Scan for the cell matching the given text and deliver its (x, y) coordinate at center. 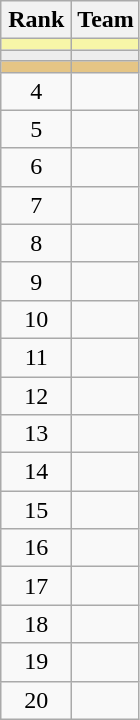
6 (36, 167)
9 (36, 281)
12 (36, 395)
10 (36, 319)
17 (36, 586)
4 (36, 91)
15 (36, 510)
14 (36, 472)
11 (36, 357)
16 (36, 548)
5 (36, 129)
Team (106, 20)
7 (36, 205)
19 (36, 662)
20 (36, 700)
18 (36, 624)
8 (36, 243)
Rank (36, 20)
13 (36, 434)
